From the cell containing the given text, extract its center point as [X, Y] coordinate. 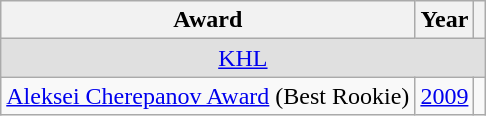
2009 [444, 96]
Year [444, 20]
KHL [243, 58]
Award [208, 20]
Aleksei Cherepanov Award (Best Rookie) [208, 96]
